Output the [x, y] coordinate of the center of the cell containing the given text.  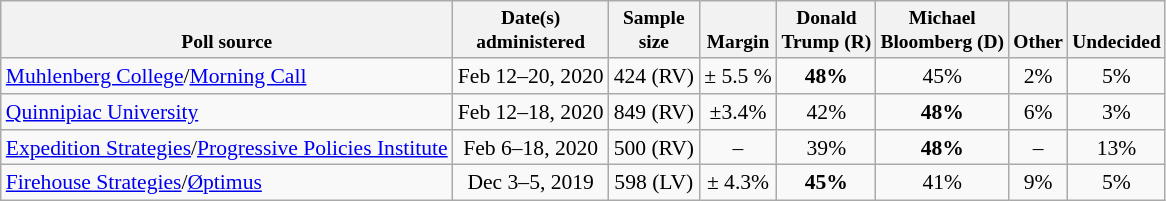
598 (LV) [654, 183]
500 (RV) [654, 148]
Dec 3–5, 2019 [531, 183]
41% [942, 183]
± 4.3% [738, 183]
Poll source [227, 30]
Firehouse Strategies/Øptimus [227, 183]
424 (RV) [654, 76]
Samplesize [654, 30]
3% [1117, 112]
42% [826, 112]
± 5.5 % [738, 76]
Margin [738, 30]
±3.4% [738, 112]
2% [1038, 76]
Quinnipiac University [227, 112]
6% [1038, 112]
Expedition Strategies/Progressive Policies Institute [227, 148]
MichaelBloomberg (D) [942, 30]
DonaldTrump (R) [826, 30]
Feb 12–20, 2020 [531, 76]
9% [1038, 183]
Feb 12–18, 2020 [531, 112]
Other [1038, 30]
Muhlenberg College/Morning Call [227, 76]
Date(s)administered [531, 30]
Feb 6–18, 2020 [531, 148]
13% [1117, 148]
39% [826, 148]
849 (RV) [654, 112]
Undecided [1117, 30]
